Capture the cell that displays the provided text and extract its [x, y] central coordinate. 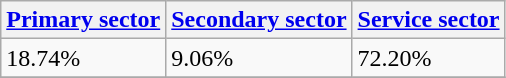
Primary sector [84, 20]
72.20% [428, 58]
18.74% [84, 58]
Service sector [428, 20]
9.06% [259, 58]
Secondary sector [259, 20]
